Identify which cell holds the provided text, then report its (X, Y) central coordinate. 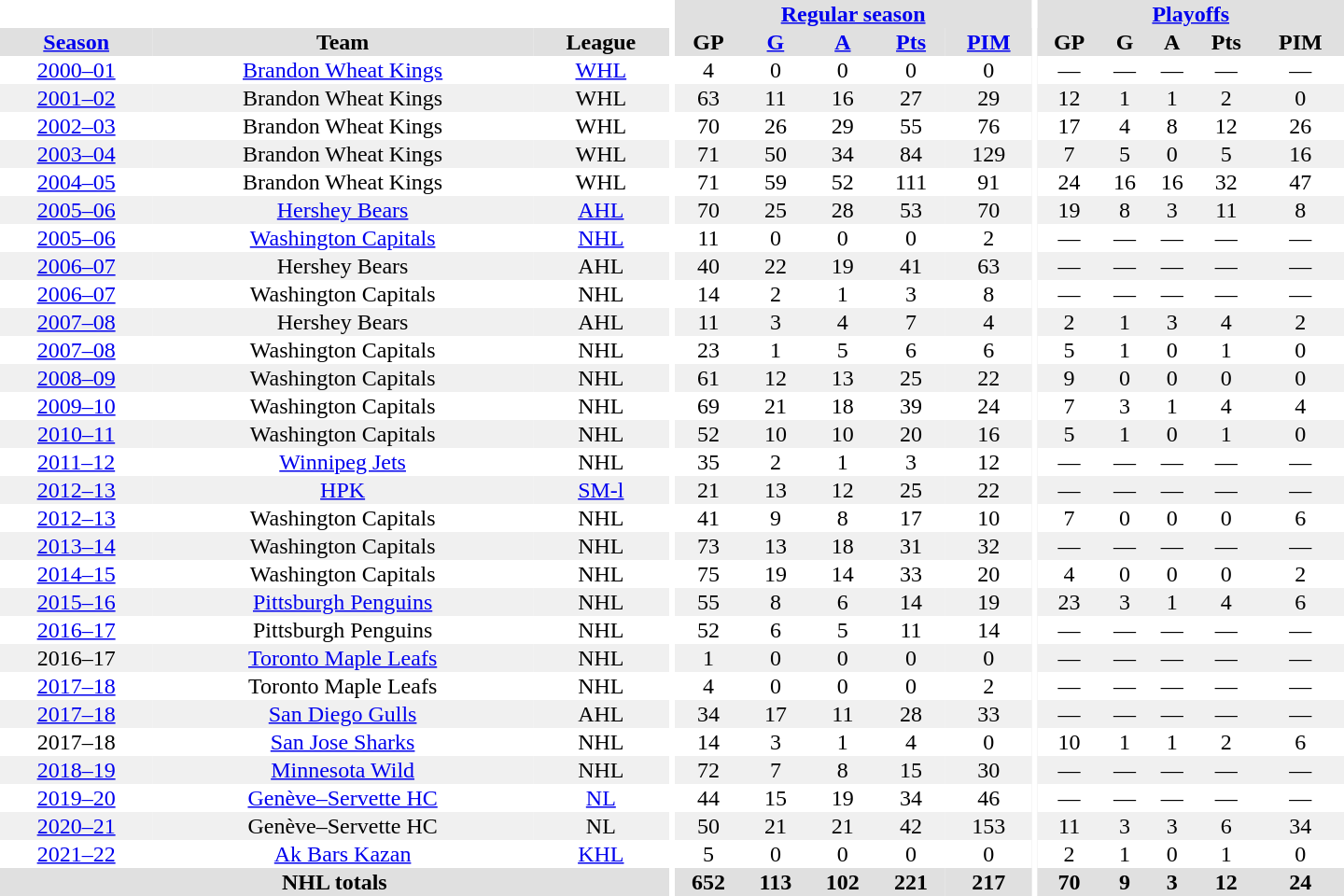
42 (911, 826)
102 (842, 882)
30 (989, 770)
113 (777, 882)
Team (343, 42)
40 (707, 266)
Regular season (853, 14)
53 (911, 210)
2015–16 (77, 602)
2011–12 (77, 462)
2021–22 (77, 854)
Ak Bars Kazan (343, 854)
Minnesota Wild (343, 770)
153 (989, 826)
31 (911, 546)
91 (989, 182)
San Jose Sharks (343, 742)
73 (707, 546)
2001–02 (77, 98)
2020–21 (77, 826)
69 (707, 406)
221 (911, 882)
75 (707, 574)
2008–09 (77, 378)
Playoffs (1191, 14)
2004–05 (77, 182)
27 (911, 98)
NHL totals (334, 882)
2019–20 (77, 798)
111 (911, 182)
2009–10 (77, 406)
League (601, 42)
44 (707, 798)
2014–15 (77, 574)
KHL (601, 854)
84 (911, 154)
2000–01 (77, 70)
129 (989, 154)
47 (1301, 182)
39 (911, 406)
61 (707, 378)
2010–11 (77, 434)
35 (707, 462)
76 (989, 126)
SM-l (601, 490)
Winnipeg Jets (343, 462)
San Diego Gulls (343, 714)
72 (707, 770)
59 (777, 182)
Season (77, 42)
2018–19 (77, 770)
652 (707, 882)
46 (989, 798)
2013–14 (77, 546)
HPK (343, 490)
2003–04 (77, 154)
217 (989, 882)
2002–03 (77, 126)
